Identify which cell holds the provided text, then report its [x, y] central coordinate. 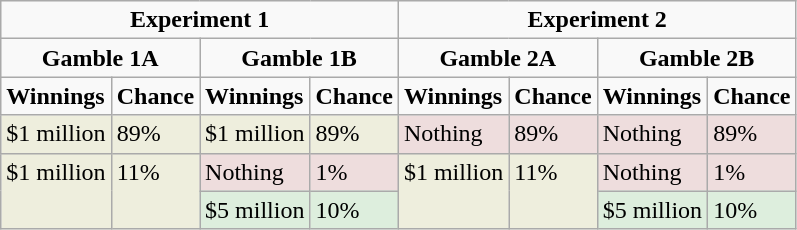
Gamble 2A [498, 58]
Gamble 2B [696, 58]
Gamble 1A [100, 58]
Experiment 1 [200, 20]
Gamble 1B [300, 58]
Experiment 2 [597, 20]
